Search for the cell housing the specified text and yield its (X, Y) center coordinate. 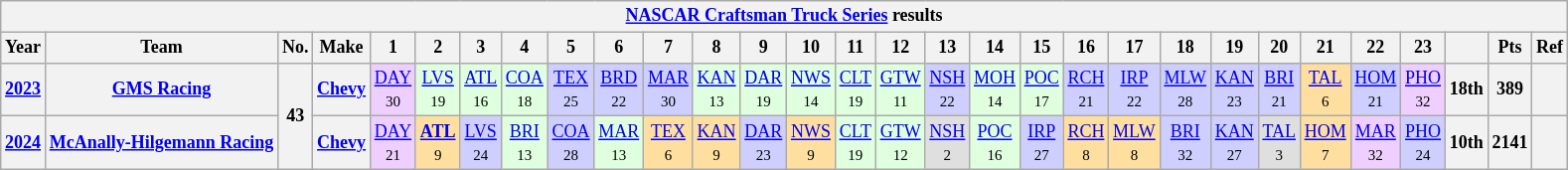
BRI21 (1279, 89)
Pts (1510, 48)
KAN23 (1234, 89)
MAR32 (1375, 143)
MOH14 (996, 89)
14 (996, 48)
15 (1041, 48)
PHO32 (1423, 89)
COA28 (570, 143)
21 (1326, 48)
Make (342, 48)
389 (1510, 89)
KAN27 (1234, 143)
NASCAR Craftsman Truck Series results (785, 16)
DAR19 (763, 89)
18 (1184, 48)
2 (437, 48)
Year (24, 48)
MLW8 (1135, 143)
No. (296, 48)
RCH8 (1086, 143)
BRI32 (1184, 143)
2024 (24, 143)
GMS Racing (161, 89)
7 (669, 48)
POC17 (1041, 89)
COA18 (525, 89)
NWS9 (811, 143)
16 (1086, 48)
BRD22 (619, 89)
GTW11 (900, 89)
9 (763, 48)
RCH21 (1086, 89)
MAR30 (669, 89)
DAY30 (392, 89)
20 (1279, 48)
DAY21 (392, 143)
1 (392, 48)
NSH2 (948, 143)
TAL6 (1326, 89)
2141 (1510, 143)
IRP22 (1135, 89)
HOM7 (1326, 143)
18th (1467, 89)
IRP27 (1041, 143)
8 (716, 48)
GTW12 (900, 143)
11 (855, 48)
10 (811, 48)
KAN13 (716, 89)
NSH22 (948, 89)
POC16 (996, 143)
BRI13 (525, 143)
4 (525, 48)
NWS14 (811, 89)
TEX6 (669, 143)
6 (619, 48)
LVS24 (481, 143)
HOM21 (1375, 89)
MAR13 (619, 143)
McAnally-Hilgemann Racing (161, 143)
KAN9 (716, 143)
MLW28 (1184, 89)
LVS19 (437, 89)
3 (481, 48)
10th (1467, 143)
23 (1423, 48)
22 (1375, 48)
17 (1135, 48)
ATL 9 (437, 143)
19 (1234, 48)
ATL16 (481, 89)
DAR23 (763, 143)
TAL3 (1279, 143)
12 (900, 48)
13 (948, 48)
TEX25 (570, 89)
43 (296, 115)
5 (570, 48)
Team (161, 48)
Ref (1550, 48)
PHO24 (1423, 143)
2023 (24, 89)
